Search for the cell housing the specified text and yield its (X, Y) center coordinate. 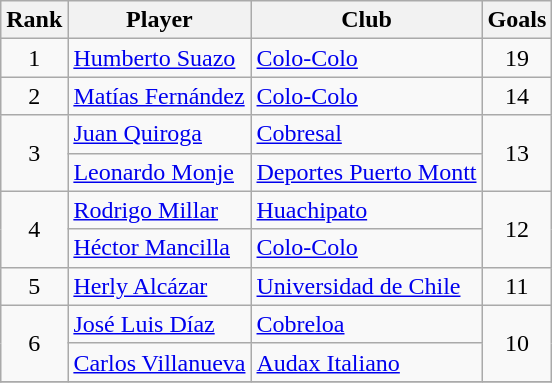
Juan Quiroga (160, 134)
Player (160, 20)
Universidad de Chile (366, 286)
Audax Italiano (366, 362)
11 (517, 286)
José Luis Díaz (160, 324)
5 (34, 286)
Humberto Suazo (160, 58)
19 (517, 58)
Deportes Puerto Montt (366, 172)
14 (517, 96)
4 (34, 229)
3 (34, 153)
Leonardo Monje (160, 172)
6 (34, 343)
Matías Fernández (160, 96)
Cobreloa (366, 324)
10 (517, 343)
Carlos Villanueva (160, 362)
Goals (517, 20)
12 (517, 229)
Herly Alcázar (160, 286)
Héctor Mancilla (160, 248)
Huachipato (366, 210)
Cobresal (366, 134)
Club (366, 20)
Rodrigo Millar (160, 210)
2 (34, 96)
Rank (34, 20)
13 (517, 153)
1 (34, 58)
